Return the [x, y] coordinate for the center point of the cell that contains the specified text.  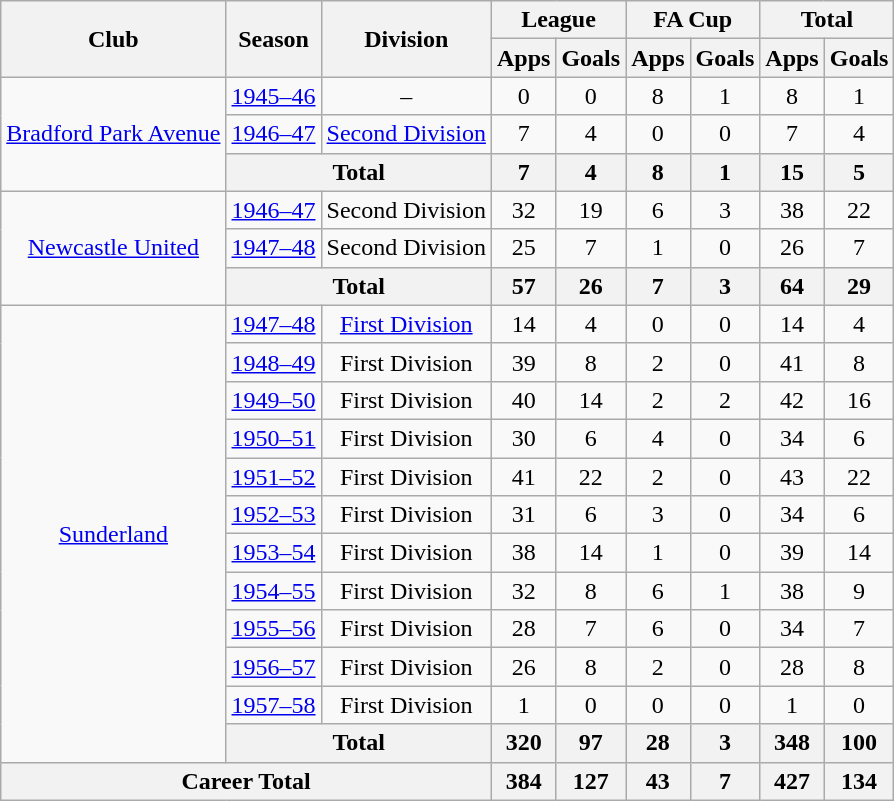
Season [274, 39]
348 [792, 743]
FA Cup [693, 20]
League [558, 20]
57 [523, 286]
1956–57 [274, 667]
Sunderland [114, 534]
– [406, 96]
31 [523, 515]
1951–52 [274, 477]
97 [591, 743]
1950–51 [274, 438]
30 [523, 438]
320 [523, 743]
Division [406, 39]
384 [523, 781]
Career Total [246, 781]
1957–58 [274, 705]
9 [859, 591]
1949–50 [274, 400]
16 [859, 400]
1952–53 [274, 515]
40 [523, 400]
Club [114, 39]
5 [859, 172]
25 [523, 248]
427 [792, 781]
42 [792, 400]
Newcastle United [114, 248]
1948–49 [274, 362]
19 [591, 210]
100 [859, 743]
1955–56 [274, 629]
1954–55 [274, 591]
29 [859, 286]
127 [591, 781]
1945–46 [274, 96]
Bradford Park Avenue [114, 134]
134 [859, 781]
1953–54 [274, 553]
15 [792, 172]
64 [792, 286]
